Pinpoint the cell where the given text exists, returning its (x, y) midpoint coordinate. 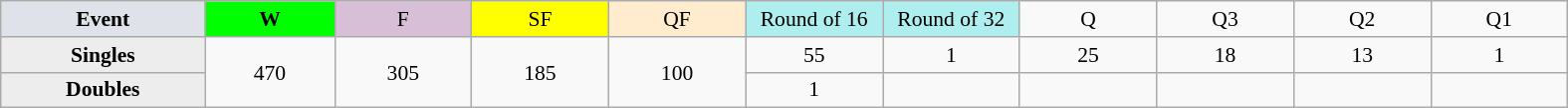
Q1 (1499, 19)
F (403, 19)
25 (1088, 55)
Q (1088, 19)
13 (1362, 55)
55 (814, 55)
W (270, 19)
Doubles (104, 90)
18 (1226, 55)
305 (403, 72)
185 (541, 72)
Event (104, 19)
Singles (104, 55)
QF (677, 19)
Round of 32 (951, 19)
Round of 16 (814, 19)
470 (270, 72)
Q2 (1362, 19)
SF (541, 19)
100 (677, 72)
Q3 (1226, 19)
